For the text-containing cell, return its midpoint in (X, Y) coordinate format. 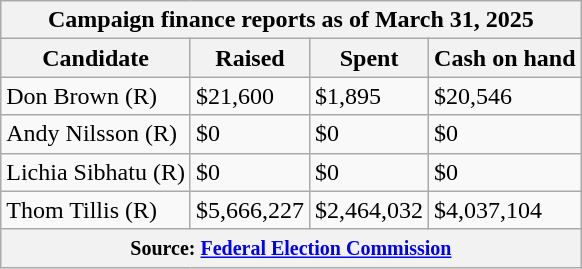
$4,037,104 (505, 210)
$5,666,227 (250, 210)
Campaign finance reports as of March 31, 2025 (291, 20)
Candidate (96, 58)
$2,464,032 (370, 210)
$1,895 (370, 96)
$20,546 (505, 96)
Don Brown (R) (96, 96)
Source: Federal Election Commission (291, 248)
Lichia Sibhatu (R) (96, 172)
Spent (370, 58)
Raised (250, 58)
$21,600 (250, 96)
Thom Tillis (R) (96, 210)
Cash on hand (505, 58)
Andy Nilsson (R) (96, 134)
